Scan for the cell matching the given text and deliver its [x, y] coordinate at center. 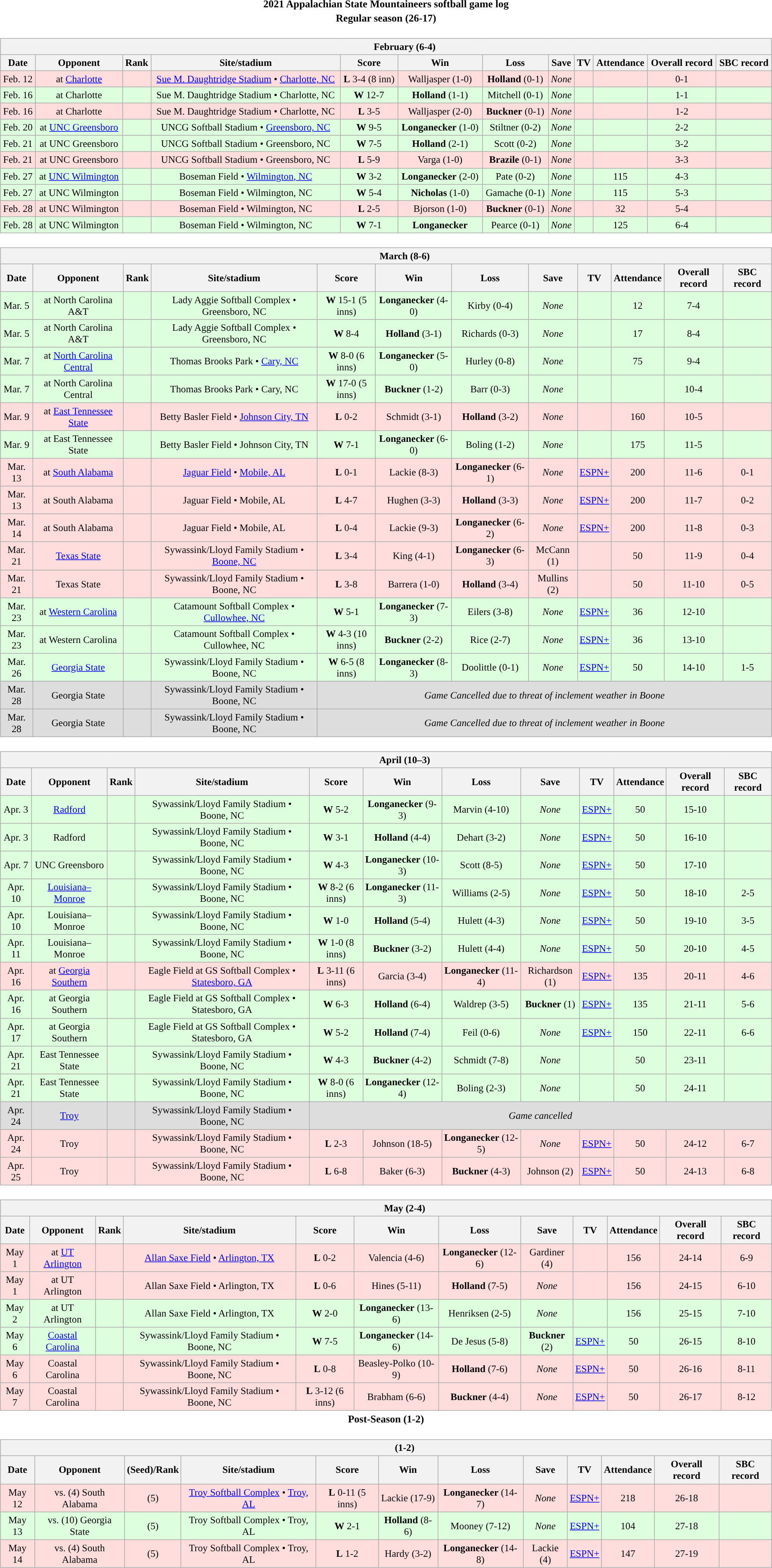
Buckner (4-3) [481, 1171]
Longanecker (5-0) [414, 361]
Eilers (3-8) [490, 612]
Holland (7-4) [402, 1032]
Longanecker (6-1) [490, 473]
W 6-5 (8 inns) [346, 668]
May 13 [18, 1525]
Buckner (4-2) [402, 1060]
Longanecker (14-8) [480, 1554]
W 9-5 [369, 127]
27-19 [687, 1554]
Holland (7-6) [480, 1369]
24-13 [695, 1171]
Mar. 26 [16, 668]
Lackie (8-3) [414, 473]
8-10 [746, 1341]
Buckner (3-2) [402, 948]
Apr. 25 [16, 1171]
Lackie (17-9) [408, 1498]
32 [620, 208]
L 5-9 [369, 160]
8-11 [746, 1369]
W 5-1 [346, 612]
75 [638, 361]
Game cancelled [541, 1115]
7-10 [746, 1313]
11-5 [694, 444]
W 1-0 [336, 921]
Hulett (4-3) [481, 921]
Henriksen (2-5) [480, 1313]
1-1 [682, 95]
Baker (6-3) [402, 1171]
May 14 [18, 1554]
11-7 [694, 500]
Rice (2-7) [490, 639]
Buckner (2-2) [414, 639]
Longanecker (2-0) [440, 176]
17 [638, 333]
6-6 [748, 1032]
4-3 [682, 176]
Barr (0-3) [490, 389]
Holland (0-1) [515, 79]
Scott (0-2) [515, 144]
21-11 [695, 1004]
20-11 [695, 977]
2-2 [682, 127]
16-10 [695, 837]
6-10 [746, 1286]
L 0-6 [325, 1286]
Feil (0-6) [481, 1032]
L 6-8 [336, 1171]
Mitchell (0-1) [515, 95]
Longanecker (4-0) [414, 306]
Lackie (4) [545, 1554]
De Jesus (5-8) [480, 1341]
Longanecker [440, 225]
L 2-3 [336, 1143]
Feb. 20 [18, 127]
5-6 [748, 1004]
W 8-4 [346, 333]
0-5 [747, 584]
L 3-12 (6 inns) [325, 1397]
W 3-2 [369, 176]
4-6 [748, 977]
Holland (4-4) [402, 837]
24-11 [695, 1088]
Holland (6-4) [402, 1004]
9-4 [694, 361]
8-4 [694, 333]
Scott (8-5) [481, 865]
Pearce (0-1) [515, 225]
15-10 [695, 810]
6-8 [748, 1171]
1-2 [682, 112]
Garcia (3-4) [402, 977]
Holland (2-1) [440, 144]
UNC Greensboro [69, 865]
Feb. 12 [18, 79]
May 7 [15, 1397]
Brazile (0-1) [515, 160]
Holland (3-2) [490, 417]
L 3-8 [346, 584]
W 12-7 [369, 95]
L 1-2 [347, 1554]
218 [628, 1498]
Longanecker (11-4) [481, 977]
7-4 [694, 306]
Walljasper (2-0) [440, 112]
May (2-4) [386, 1208]
W 3-1 [336, 837]
160 [638, 417]
W 8-2 (6 inns) [336, 893]
Varga (1-0) [440, 160]
Longanecker (7-3) [414, 612]
5-3 [682, 193]
11-8 [694, 528]
Longanecker (6-3) [490, 556]
Stiltner (0-2) [515, 127]
April (10–3) [386, 760]
Apr. 17 [16, 1032]
May 2 [15, 1313]
Longanecker (8-3) [414, 668]
Longanecker (12-6) [480, 1258]
W 4-3 (10 inns) [346, 639]
23-11 [695, 1060]
147 [628, 1554]
W 15-1 (5 inns) [346, 306]
L 0-1 [346, 473]
Mullins (2) [553, 584]
0-2 [747, 500]
L 2-5 [369, 208]
L 0-11 (5 inns) [347, 1498]
L 3-4 (8 inn) [369, 79]
Holland (5-4) [402, 921]
May 12 [18, 1498]
26-16 [690, 1369]
Richards (0-3) [490, 333]
Hughen (3-3) [414, 500]
18-10 [695, 893]
Longanecker (6-2) [490, 528]
Longanecker (6-0) [414, 444]
150 [640, 1032]
24-12 [695, 1143]
8-12 [746, 1397]
Mooney (7-12) [480, 1525]
Schmidt (7-8) [481, 1060]
24-14 [690, 1258]
Buckner (4-4) [480, 1397]
Valencia (4-6) [396, 1258]
Hardy (3-2) [408, 1554]
3-5 [748, 921]
W 5-4 [369, 193]
W 2-1 [347, 1525]
Brabham (6-6) [396, 1397]
Richardson (1) [550, 977]
Waldrep (3-5) [481, 1004]
Lackie (9-3) [414, 528]
2-5 [748, 893]
11-9 [694, 556]
Buckner (1-2) [414, 389]
3-3 [682, 160]
26-17 [690, 1397]
L 0-4 [346, 528]
Walljasper (1-0) [440, 79]
11-10 [694, 584]
(Seed)/Rank [153, 1470]
Longanecker (13-6) [396, 1313]
Longanecker (14-7) [480, 1498]
W 1-0 (8 inns) [336, 948]
26-18 [687, 1498]
Longanecker (9-3) [402, 810]
5-4 [682, 208]
Apr. 7 [16, 865]
Longanecker (10-3) [402, 865]
Holland (1-1) [440, 95]
McCann (1) [553, 556]
Pate (0-2) [515, 176]
February (6-4) [386, 47]
Beasley-Polko (10-9) [396, 1369]
4-5 [748, 948]
L 3-4 [346, 556]
1-5 [747, 668]
Mar. 14 [16, 528]
22-11 [695, 1032]
10-5 [694, 417]
Hulett (4-4) [481, 948]
0-3 [747, 528]
Buckner (1) [550, 1004]
Buckner (2) [547, 1341]
26-15 [690, 1341]
Williams (2-5) [481, 893]
Schmidt (3-1) [414, 417]
13-10 [694, 639]
L 3-11 (6 inns) [336, 977]
Dehart (3-2) [481, 837]
Holland (8-6) [408, 1525]
6-9 [746, 1258]
L 3-5 [369, 112]
6-7 [748, 1143]
W 6-3 [336, 1004]
11-6 [694, 473]
vs. (10) Georgia State [79, 1525]
Barrera (1-0) [414, 584]
Holland (3-4) [490, 584]
Longanecker (14-6) [396, 1341]
14-10 [694, 668]
104 [628, 1525]
12 [638, 306]
Kirby (0-4) [490, 306]
Longanecker (1-0) [440, 127]
Gardiner (4) [547, 1258]
Longanecker (12-5) [481, 1143]
24-15 [690, 1286]
Gamache (0-1) [515, 193]
Holland (3-1) [414, 333]
27-18 [687, 1525]
0-4 [747, 556]
L 4-7 [346, 500]
Doolittle (0-1) [490, 668]
10-4 [694, 389]
Boling (2-3) [481, 1088]
W 2-0 [325, 1313]
Boling (1-2) [490, 444]
Bjorson (1-0) [440, 208]
Hurley (0-8) [490, 361]
(1-2) [386, 1448]
Marvin (4-10) [481, 810]
L 0-8 [325, 1369]
17-10 [695, 865]
Johnson (2) [550, 1171]
Longanecker (12-4) [402, 1088]
125 [620, 225]
Holland (3-3) [490, 500]
19-10 [695, 921]
175 [638, 444]
W 17-0 (5 inns) [346, 389]
12-10 [694, 612]
Hines (5-11) [396, 1286]
Nicholas (1-0) [440, 193]
King (4-1) [414, 556]
25-15 [690, 1313]
March (8-6) [386, 256]
3-2 [682, 144]
Apr. 11 [16, 948]
6-4 [682, 225]
Longanecker (11-3) [402, 893]
Johnson (18-5) [402, 1143]
Holland (7-5) [480, 1286]
20-10 [695, 948]
